Output the (X, Y) coordinate of the center of the cell containing the given text.  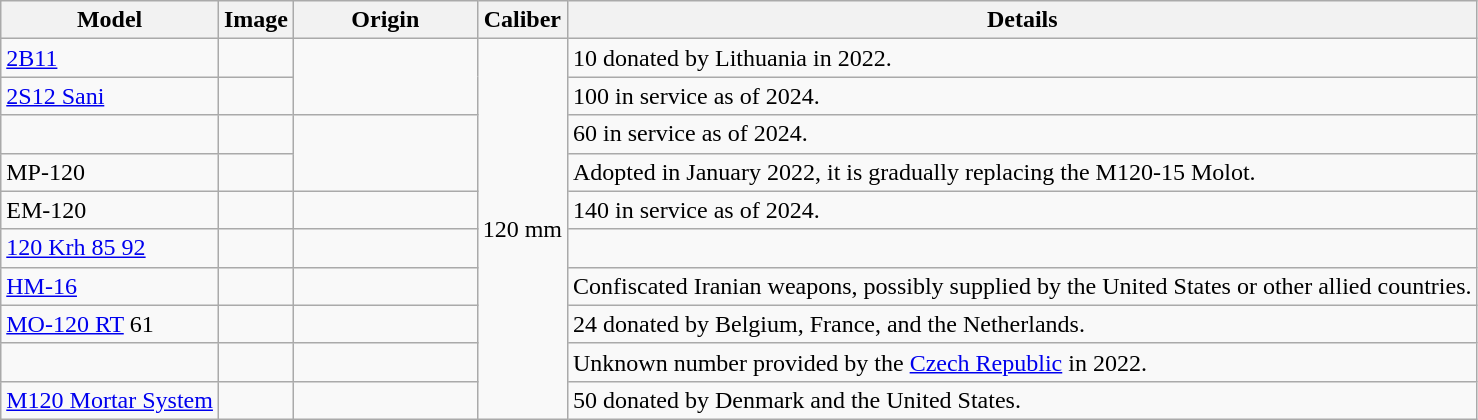
Image (256, 20)
HM-16 (110, 286)
2B11 (110, 58)
Caliber (522, 20)
MO-120 RT 61 (110, 324)
M120 Mortar System (110, 400)
140 in service as of 2024. (1022, 210)
2S12 Sani (110, 96)
MP-120 (110, 172)
100 in service as of 2024. (1022, 96)
120 Krh 85 92 (110, 248)
Unknown number provided by the Czech Republic in 2022. (1022, 362)
Adopted in January 2022, it is gradually replacing the M120-15 Molot. (1022, 172)
Origin (386, 20)
EM-120 (110, 210)
Confiscated Iranian weapons, possibly supplied by the United States or other allied countries. (1022, 286)
Model (110, 20)
24 donated by Belgium, France, and the Netherlands. (1022, 324)
10 donated by Lithuania in 2022. (1022, 58)
120 mm (522, 230)
60 in service as of 2024. (1022, 134)
Details (1022, 20)
50 donated by Denmark and the United States. (1022, 400)
